Pinpoint the cell where the given text exists, returning its (X, Y) midpoint coordinate. 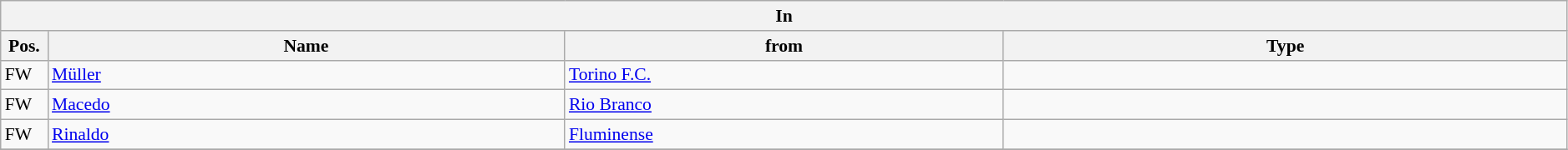
Torino F.C. (784, 75)
Rinaldo (306, 135)
Pos. (24, 46)
Macedo (306, 105)
Fluminense (784, 135)
Name (306, 46)
from (784, 46)
Type (1285, 46)
In (784, 16)
Rio Branco (784, 105)
Müller (306, 75)
